Extract the [X, Y] coordinate from the center of the cell holding the provided text.  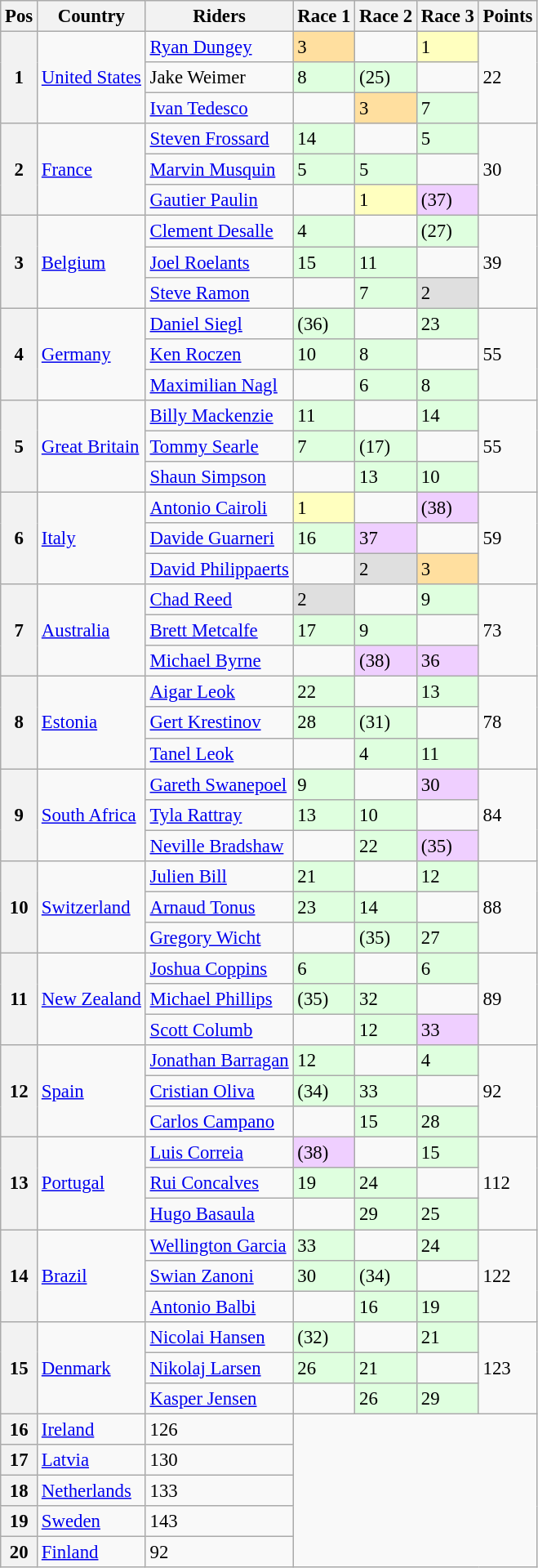
Jake Weimer [219, 78]
Kasper Jensen [219, 1399]
Michael Byrne [219, 661]
27 [448, 938]
Steven Frossard [219, 139]
Joshua Coppins [219, 968]
United States [91, 78]
Gautier Paulin [219, 200]
123 [508, 1368]
Country [91, 16]
Hugo Basaula [219, 1214]
Race 2 [386, 16]
Shaun Simpson [219, 477]
89 [508, 998]
South Africa [91, 815]
78 [508, 722]
Brett Metcalfe [219, 631]
David Philippaerts [219, 570]
Netherlands [91, 1490]
Chad Reed [219, 600]
(36) [324, 324]
126 [219, 1429]
Neville Bradshaw [219, 846]
Steve Ramon [219, 293]
122 [508, 1276]
18 [20, 1490]
Clement Desalle [219, 231]
Antonio Cairoli [219, 507]
Gregory Wicht [219, 938]
Michael Phillips [219, 999]
Italy [91, 538]
(25) [386, 78]
Nicolai Hansen [219, 1337]
(37) [448, 200]
25 [448, 1214]
Ireland [91, 1429]
Marvin Musquin [219, 170]
Australia [91, 631]
Joel Roelants [219, 262]
Estonia [91, 722]
(31) [386, 723]
59 [508, 538]
Gert Krestinov [219, 723]
Rui Concalves [219, 1184]
Great Britain [91, 446]
Finland [91, 1552]
Gareth Swanepoel [219, 784]
130 [219, 1460]
133 [219, 1490]
Germany [91, 355]
Aigar Leok [219, 692]
Tyla Rattray [219, 815]
Nikolaj Larsen [219, 1368]
France [91, 170]
Points [508, 16]
(27) [448, 231]
Wellington Garcia [219, 1245]
84 [508, 815]
(17) [386, 446]
Sweden [91, 1521]
Race 3 [448, 16]
Tommy Searle [219, 446]
Carlos Campano [219, 1122]
Maximilian Nagl [219, 385]
Tanel Leok [219, 753]
Riders [219, 16]
Swian Zanoni [219, 1275]
Brazil [91, 1276]
Jonathan Barragan [219, 1061]
Luis Correia [219, 1153]
39 [508, 261]
32 [386, 999]
Race 1 [324, 16]
37 [386, 538]
143 [219, 1521]
Ryan Dungey [219, 47]
Denmark [91, 1368]
Cristian Oliva [219, 1092]
36 [448, 661]
New Zealand [91, 998]
Daniel Siegl [219, 324]
Davide Guarneri [219, 538]
88 [508, 907]
Belgium [91, 261]
Arnaud Tonus [219, 907]
112 [508, 1183]
Julien Bill [219, 877]
(32) [324, 1337]
20 [20, 1552]
Switzerland [91, 907]
Ivan Tedesco [219, 109]
Antonio Balbi [219, 1307]
Scott Columb [219, 1030]
73 [508, 631]
Billy Mackenzie [219, 416]
Latvia [91, 1460]
Pos [20, 16]
Portugal [91, 1183]
Ken Roczen [219, 354]
Spain [91, 1092]
